Locate the cell with the specified text and output its (X, Y) center coordinate. 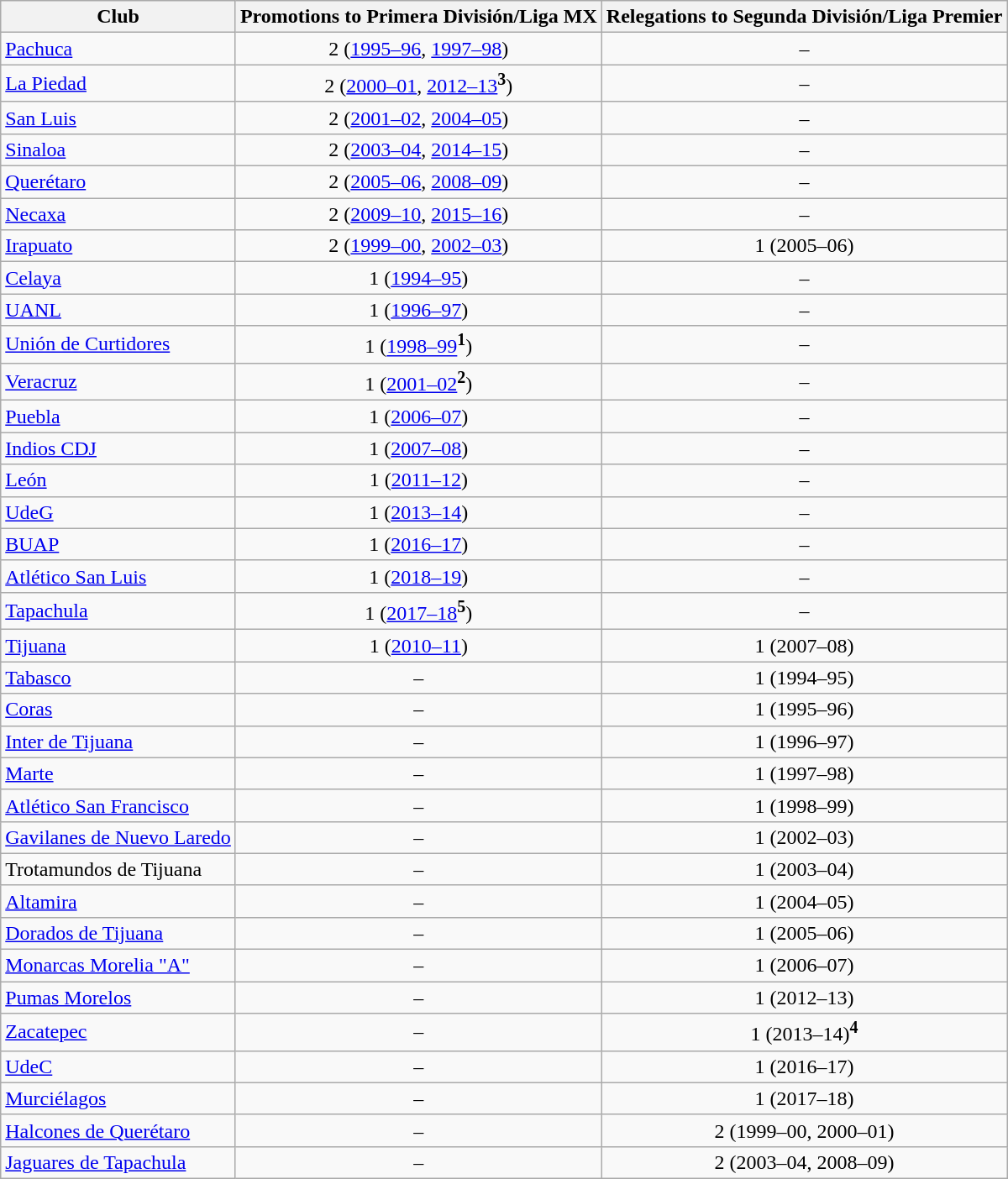
Club (118, 17)
2 (2001–02, 2004–05) (418, 118)
Marte (118, 773)
1 (2010–11) (418, 646)
Irapuato (118, 246)
1 (1998–991) (418, 344)
2 (2005–06, 2008–09) (418, 182)
La Piedad (118, 84)
Sinaloa (118, 149)
UdeG (118, 512)
Dorados de Tijuana (118, 933)
1 (2002–03) (805, 837)
Atlético San Luis (118, 576)
Tabasco (118, 678)
Trotamundos de Tijuana (118, 869)
2 (2000–01, 2012–133) (418, 84)
2 (1999–00, 2002–03) (418, 246)
Relegations to Segunda División/Liga Premier (805, 17)
Unión de Curtidores (118, 344)
2 (1999–00, 2000–01) (805, 1130)
Querétaro (118, 182)
San Luis (118, 118)
UANL (118, 310)
1 (1997–98) (805, 773)
Puebla (118, 417)
1 (2004–05) (805, 901)
1 (2011–12) (418, 480)
Coras (118, 710)
2 (2003–04, 2008–09) (805, 1162)
Halcones de Querétaro (118, 1130)
Atlético San Francisco (118, 805)
1 (2013–14) (418, 512)
2 (2003–04, 2014–15) (418, 149)
Monarcas Morelia "A" (118, 966)
León (118, 480)
UdeC (118, 1066)
1 (2003–04) (805, 869)
1 (1995–96) (805, 710)
Altamira (118, 901)
2 (1995–96, 1997–98) (418, 49)
1 (2017–185) (418, 611)
Tapachula (118, 611)
Zacatepec (118, 1033)
1 (2017–18) (805, 1098)
Veracruz (118, 381)
Pumas Morelos (118, 998)
Promotions to Primera División/Liga MX (418, 17)
1 (1998–99) (805, 805)
Celaya (118, 278)
1 (2018–19) (418, 576)
Murciélagos (118, 1098)
Indios CDJ (118, 448)
1 (2013–14)4 (805, 1033)
1 (2001–022) (418, 381)
1 (2012–13) (805, 998)
Inter de Tijuana (118, 741)
Jaguares de Tapachula (118, 1162)
Tijuana (118, 646)
2 (2009–10, 2015–16) (418, 214)
Necaxa (118, 214)
Pachuca (118, 49)
Gavilanes de Nuevo Laredo (118, 837)
BUAP (118, 544)
